Capture the cell that displays the provided text and extract its [x, y] central coordinate. 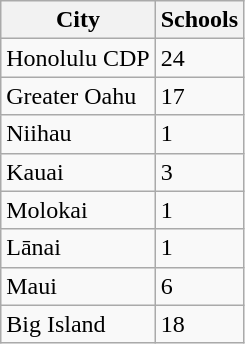
24 [199, 58]
Big Island [78, 324]
Honolulu CDP [78, 58]
Niihau [78, 134]
Kauai [78, 172]
6 [199, 286]
City [78, 20]
Molokai [78, 210]
3 [199, 172]
Greater Oahu [78, 96]
Lānai [78, 248]
18 [199, 324]
17 [199, 96]
Schools [199, 20]
Maui [78, 286]
